From the cell containing the given text, extract its center point as (x, y) coordinate. 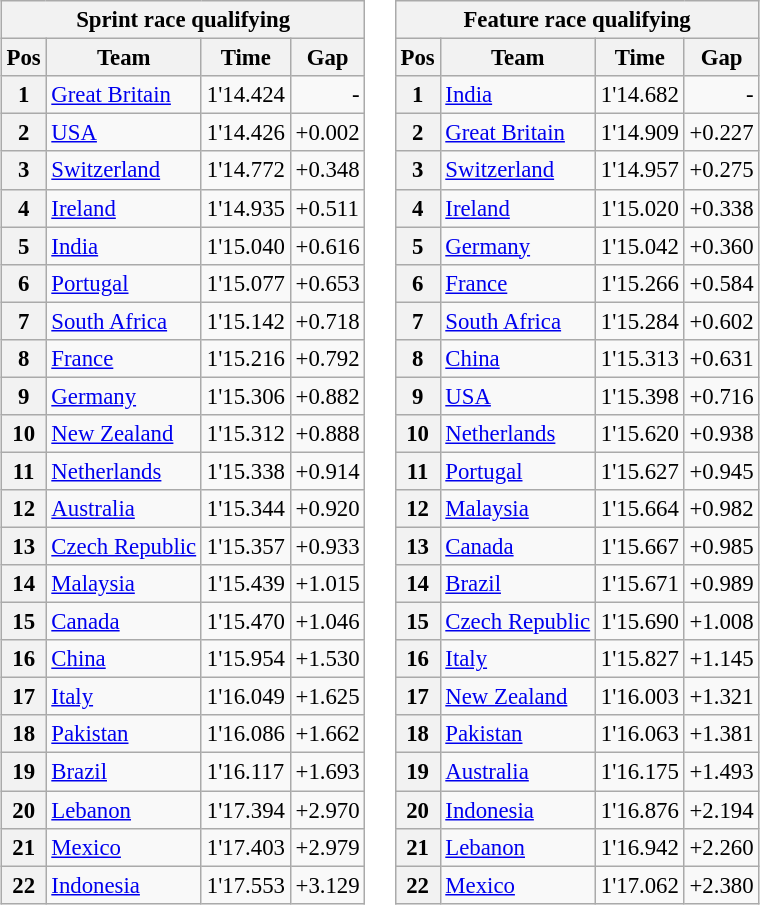
1'14.772 (246, 170)
+0.933 (328, 546)
+0.275 (722, 170)
1'17.062 (640, 885)
1'14.426 (246, 133)
1'14.935 (246, 208)
+0.348 (328, 170)
+1.008 (722, 622)
1'15.284 (640, 321)
1'17.553 (246, 885)
1'17.403 (246, 847)
1'15.620 (640, 434)
1'15.827 (640, 659)
+1.493 (722, 772)
1'15.040 (246, 246)
1'17.394 (246, 809)
+0.920 (328, 509)
+0.945 (722, 471)
+0.584 (722, 283)
+0.982 (722, 509)
1'15.338 (246, 471)
+0.002 (328, 133)
+2.979 (328, 847)
+1.625 (328, 697)
+0.338 (722, 208)
1'15.671 (640, 584)
1'14.682 (640, 95)
+0.360 (722, 246)
+0.914 (328, 471)
1'16.117 (246, 772)
1'15.042 (640, 246)
+0.888 (328, 434)
1'15.357 (246, 546)
+0.882 (328, 396)
+1.693 (328, 772)
+1.046 (328, 622)
+1.145 (722, 659)
1'15.312 (246, 434)
1'15.142 (246, 321)
+1.015 (328, 584)
1'15.020 (640, 208)
Sprint race qualifying (183, 20)
1'16.063 (640, 734)
+0.792 (328, 358)
1'15.344 (246, 509)
1'15.306 (246, 396)
+0.938 (722, 434)
+0.511 (328, 208)
1'14.909 (640, 133)
+3.129 (328, 885)
1'15.954 (246, 659)
+0.602 (722, 321)
+2.970 (328, 809)
1'15.627 (640, 471)
+0.985 (722, 546)
1'15.690 (640, 622)
Feature race qualifying (577, 20)
1'15.398 (640, 396)
+0.631 (722, 358)
+0.653 (328, 283)
1'15.077 (246, 283)
+2.260 (722, 847)
1'16.086 (246, 734)
+2.380 (722, 885)
+2.194 (722, 809)
1'15.313 (640, 358)
+0.616 (328, 246)
1'15.216 (246, 358)
1'14.957 (640, 170)
+1.530 (328, 659)
1'15.266 (640, 283)
1'16.049 (246, 697)
1'16.942 (640, 847)
1'14.424 (246, 95)
1'16.876 (640, 809)
+0.718 (328, 321)
1'15.470 (246, 622)
1'16.175 (640, 772)
1'15.664 (640, 509)
+0.989 (722, 584)
+1.321 (722, 697)
1'15.667 (640, 546)
1'16.003 (640, 697)
+1.662 (328, 734)
+0.716 (722, 396)
1'15.439 (246, 584)
+1.381 (722, 734)
+0.227 (722, 133)
